Scan for the cell matching the given text and deliver its (X, Y) coordinate at center. 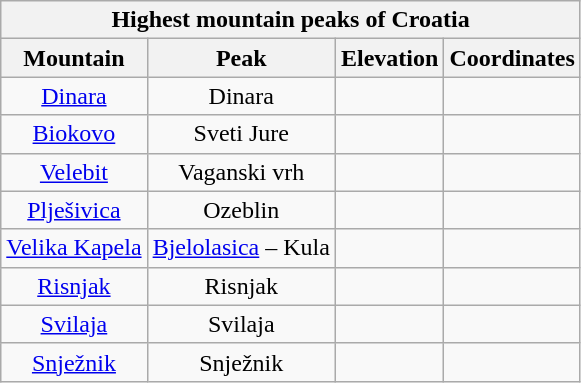
Velika Kapela (74, 248)
Bjelolasica – Kula (241, 248)
Velebit (74, 172)
Coordinates (512, 58)
Ozeblin (241, 210)
Plješivica (74, 210)
Sveti Jure (241, 134)
Vaganski vrh (241, 172)
Mountain (74, 58)
Elevation (389, 58)
Biokovo (74, 134)
Highest mountain peaks of Croatia (291, 20)
Peak (241, 58)
